Return (x, y) of the center of cell containing provided text 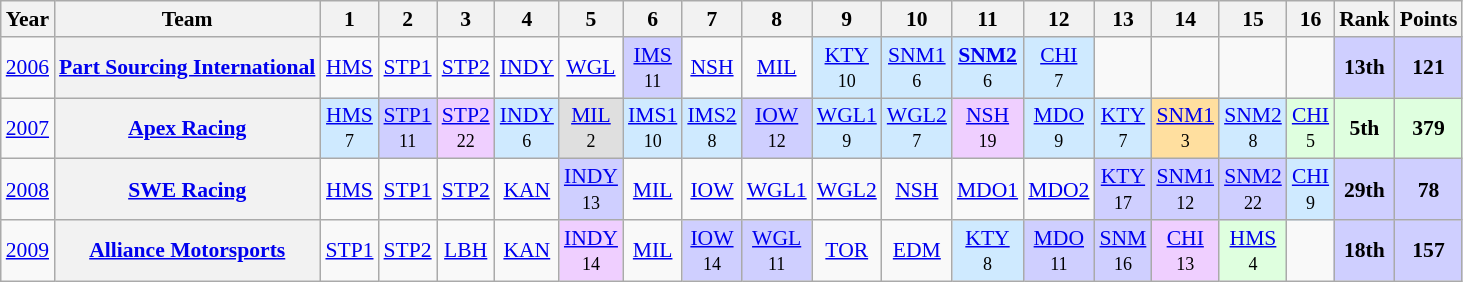
IMS11 (652, 68)
KTY10 (847, 68)
INDY (527, 68)
379 (1429, 128)
10 (917, 19)
Part Sourcing International (187, 68)
Rank (1364, 19)
5th (1364, 128)
LBH (466, 250)
WGL1 (777, 190)
2009 (28, 250)
4 (527, 19)
Points (1429, 19)
HMS4 (1253, 250)
SNM112 (1185, 190)
MDO9 (1058, 128)
157 (1429, 250)
Alliance Motorsports (187, 250)
STP111 (408, 128)
IMS28 (712, 128)
IOW14 (712, 250)
13th (1364, 68)
121 (1429, 68)
SNM28 (1253, 128)
WGL27 (917, 128)
SNM222 (1253, 190)
HMS7 (349, 128)
MDO2 (1058, 190)
STP222 (466, 128)
WGL2 (847, 190)
15 (1253, 19)
2 (408, 19)
2008 (28, 190)
WGL11 (777, 250)
2006 (28, 68)
16 (1310, 19)
TOR (847, 250)
IOW (712, 190)
3 (466, 19)
CHI7 (1058, 68)
WGL19 (847, 128)
2007 (28, 128)
INDY6 (527, 128)
MDO11 (1058, 250)
7 (712, 19)
WGL (591, 68)
CHI13 (1185, 250)
SNM26 (988, 68)
Year (28, 19)
Team (187, 19)
EDM (917, 250)
29th (1364, 190)
Apex Racing (187, 128)
9 (847, 19)
IOW12 (777, 128)
NSH19 (988, 128)
SWE Racing (187, 190)
8 (777, 19)
MIL2 (591, 128)
KTY7 (1122, 128)
INDY14 (591, 250)
MDO1 (988, 190)
18th (1364, 250)
CHI5 (1310, 128)
KTY17 (1122, 190)
IMS110 (652, 128)
78 (1429, 190)
13 (1122, 19)
CHI9 (1310, 190)
12 (1058, 19)
11 (988, 19)
INDY13 (591, 190)
6 (652, 19)
5 (591, 19)
1 (349, 19)
14 (1185, 19)
KTY8 (988, 250)
SNM13 (1185, 128)
